Return the (X, Y) coordinate for the center point of the cell that contains the specified text.  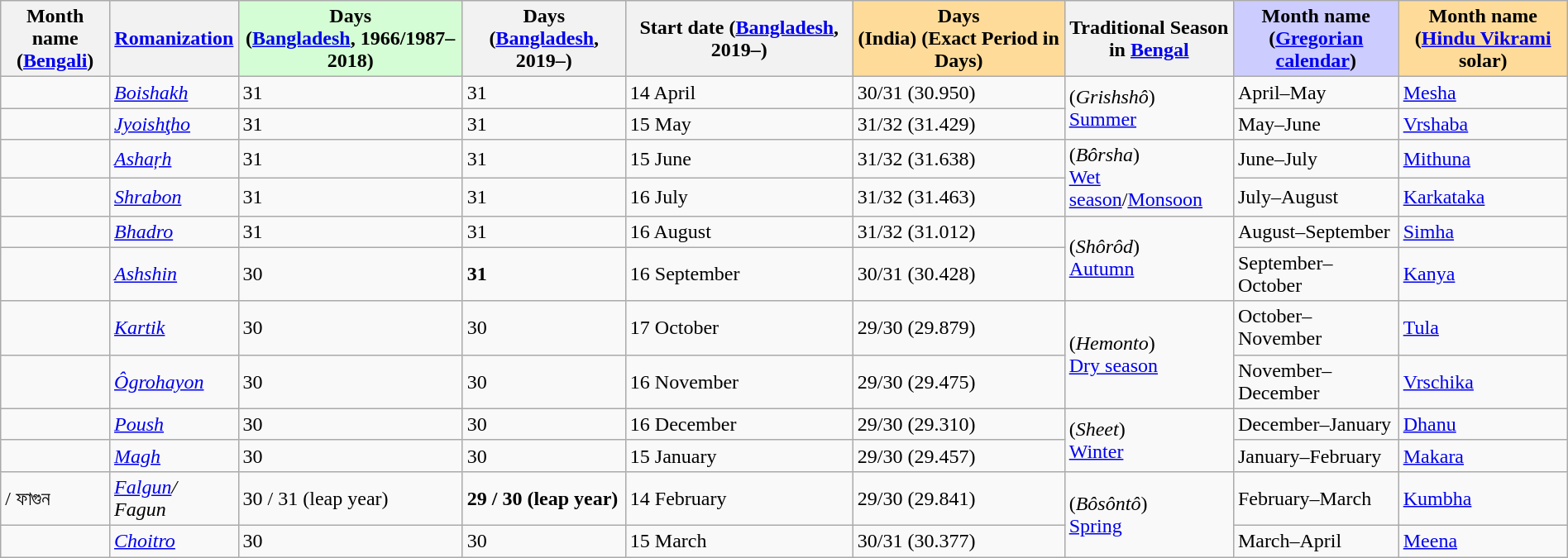
30/31 (30.950) (958, 93)
Magh (174, 455)
Makara (1483, 455)
Karkataka (1483, 197)
(Grishshô)Summer (1149, 108)
Month name(Bengali) (55, 39)
30/31 (30.428) (958, 274)
Vrshaba (1483, 124)
16 September (739, 274)
Mithuna (1483, 159)
Kanya (1483, 274)
Vrschika (1483, 382)
August–September (1316, 231)
(Bôrsha)Wet season/Monsoon (1149, 178)
Bhadro (174, 231)
16 July (739, 197)
17 October (739, 327)
Days(India) (Exact Period in Days) (958, 39)
15 June (739, 159)
29/30 (29.457) (958, 455)
Kartik (174, 327)
15 January (739, 455)
February–March (1316, 498)
Shrabon (174, 197)
Tula (1483, 327)
14 April (739, 93)
January–February (1316, 455)
16 December (739, 424)
Meena (1483, 541)
Simha (1483, 231)
Dhanu (1483, 424)
October–November (1316, 327)
April–May (1316, 93)
Month name(Hindu Vikrami solar) (1483, 39)
15 May (739, 124)
14 February (739, 498)
16 August (739, 231)
Month name(Gregorian calendar) (1316, 39)
Poush (174, 424)
29 / 30 (leap year) (544, 498)
(Shôrôd)Autumn (1149, 258)
May–June (1316, 124)
Kumbha (1483, 498)
September–October (1316, 274)
29/30 (29.879) (958, 327)
31/32 (31.012) (958, 231)
Days(Bangladesh, 1966/1987–2018) (351, 39)
31/32 (31.463) (958, 197)
29/30 (29.841) (958, 498)
July–August (1316, 197)
/ ফাগুন (55, 498)
Boishakh (174, 93)
Days(Bangladesh, 2019–) (544, 39)
(Sheet)Winter (1149, 440)
June–July (1316, 159)
December–January (1316, 424)
31/32 (31.429) (958, 124)
Ashshin (174, 274)
15 March (739, 541)
Ôgrohayon (174, 382)
Falgun/ Fagun (174, 498)
Mesha (1483, 93)
March–April (1316, 541)
Start date (Bangladesh, 2019–) (739, 39)
Ashaŗh (174, 159)
29/30 (29.310) (958, 424)
30/31 (30.377) (958, 541)
30 / 31 (leap year) (351, 498)
November–December (1316, 382)
(Bôsôntô)Spring (1149, 514)
29/30 (29.475) (958, 382)
Choitro (174, 541)
16 November (739, 382)
Romanization (174, 39)
(Hemonto)Dry season (1149, 355)
Traditional Seasonin Bengal (1149, 39)
Jyoishţho (174, 124)
31/32 (31.638) (958, 159)
